From the cell containing the given text, extract its center point as (X, Y) coordinate. 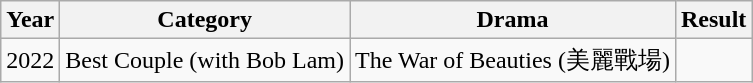
2022 (30, 60)
The War of Beauties (美麗戰場) (513, 60)
Drama (513, 20)
Result (713, 20)
Year (30, 20)
Category (205, 20)
Best Couple (with Bob Lam) (205, 60)
